Scan for the cell matching the given text and deliver its [x, y] coordinate at center. 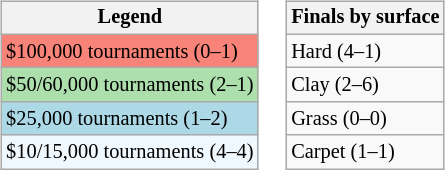
Legend [130, 18]
Grass (0–0) [365, 119]
Carpet (1–1) [365, 152]
Hard (4–1) [365, 51]
$25,000 tournaments (1–2) [130, 119]
Clay (2–6) [365, 85]
$100,000 tournaments (0–1) [130, 51]
$10/15,000 tournaments (4–4) [130, 152]
Finals by surface [365, 18]
$50/60,000 tournaments (2–1) [130, 85]
